Find where the given text appears and provide that cell's center as [X, Y] coordinate. 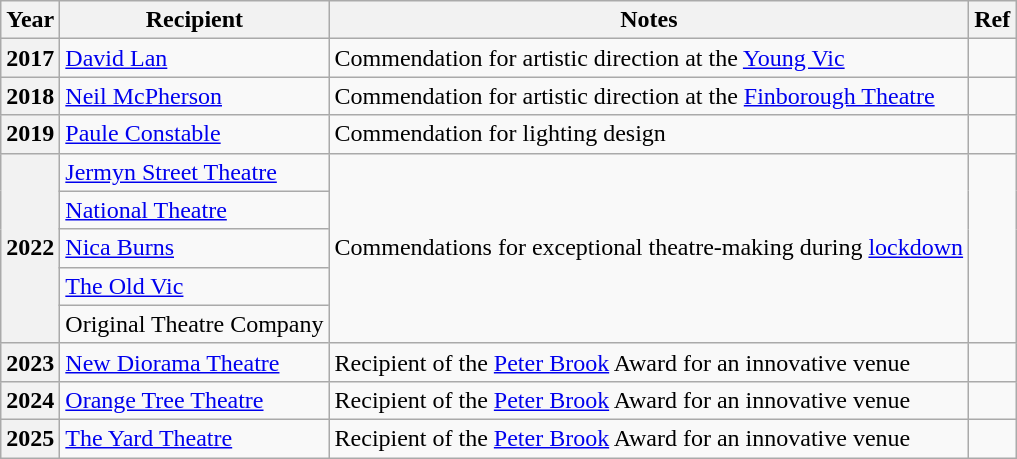
Orange Tree Theatre [194, 400]
Ref [992, 20]
The Yard Theatre [194, 438]
Notes [649, 20]
2017 [30, 58]
Original Theatre Company [194, 324]
2022 [30, 248]
Paule Constable [194, 134]
Jermyn Street Theatre [194, 172]
Year [30, 20]
Commendation for artistic direction at the Young Vic [649, 58]
David Lan [194, 58]
Nica Burns [194, 248]
Neil McPherson [194, 96]
2023 [30, 362]
New Diorama Theatre [194, 362]
Commendation for lighting design [649, 134]
Commendations for exceptional theatre-making during lockdown [649, 248]
Commendation for artistic direction at the Finborough Theatre [649, 96]
2019 [30, 134]
Recipient [194, 20]
2025 [30, 438]
2018 [30, 96]
The Old Vic [194, 286]
National Theatre [194, 210]
2024 [30, 400]
